For the text-containing cell, return its midpoint in (X, Y) coordinate format. 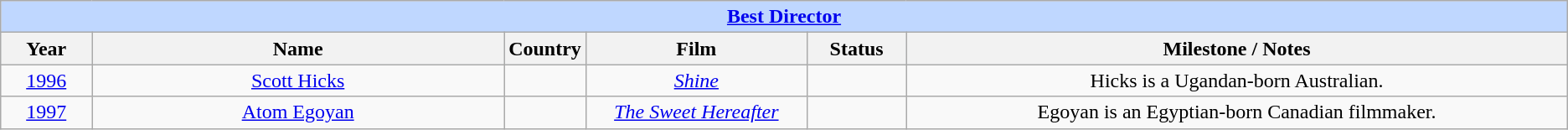
Milestone / Notes (1236, 49)
Hicks is a Ugandan-born Australian. (1236, 81)
Status (856, 49)
Shine (696, 81)
Country (545, 49)
Egoyan is an Egyptian-born Canadian filmmaker. (1236, 112)
1996 (47, 81)
Scott Hicks (298, 81)
1997 (47, 112)
Film (696, 49)
Name (298, 49)
The Sweet Hereafter (696, 112)
Year (47, 49)
Atom Egoyan (298, 112)
Best Director (784, 17)
